For the text-containing cell, return its midpoint in (X, Y) coordinate format. 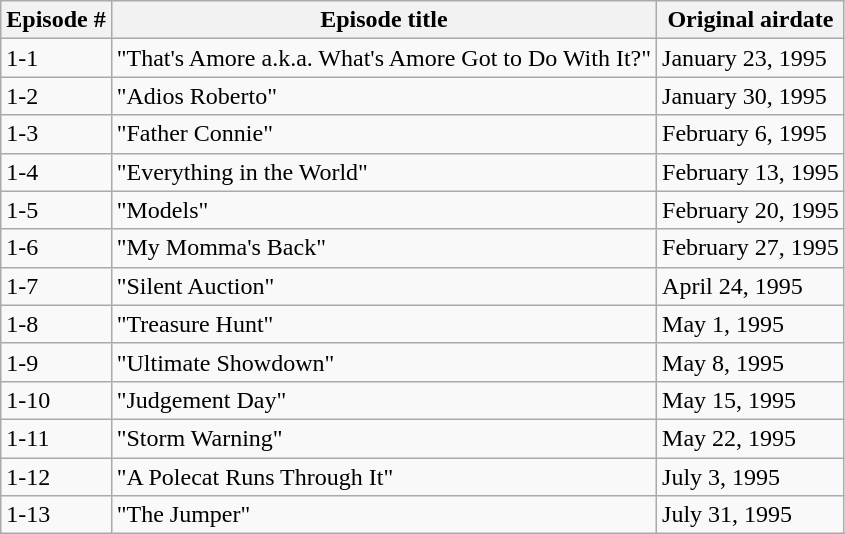
1-3 (56, 134)
1-10 (56, 400)
1-12 (56, 477)
February 6, 1995 (751, 134)
1-6 (56, 248)
"Models" (384, 210)
February 27, 1995 (751, 248)
May 8, 1995 (751, 362)
"Treasure Hunt" (384, 324)
1-9 (56, 362)
"That's Amore a.k.a. What's Amore Got to Do With It?" (384, 58)
1-8 (56, 324)
January 23, 1995 (751, 58)
Original airdate (751, 20)
"Father Connie" (384, 134)
"Judgement Day" (384, 400)
1-4 (56, 172)
May 1, 1995 (751, 324)
"Adios Roberto" (384, 96)
July 31, 1995 (751, 515)
July 3, 1995 (751, 477)
"My Momma's Back" (384, 248)
"A Polecat Runs Through It" (384, 477)
Episode # (56, 20)
1-7 (56, 286)
"Ultimate Showdown" (384, 362)
February 20, 1995 (751, 210)
"Everything in the World" (384, 172)
February 13, 1995 (751, 172)
April 24, 1995 (751, 286)
1-5 (56, 210)
May 15, 1995 (751, 400)
"Storm Warning" (384, 438)
Episode title (384, 20)
May 22, 1995 (751, 438)
"The Jumper" (384, 515)
"Silent Auction" (384, 286)
1-11 (56, 438)
1-2 (56, 96)
1-1 (56, 58)
1-13 (56, 515)
January 30, 1995 (751, 96)
